Provide the (x, y) coordinate of the cell's center where the given text is located.  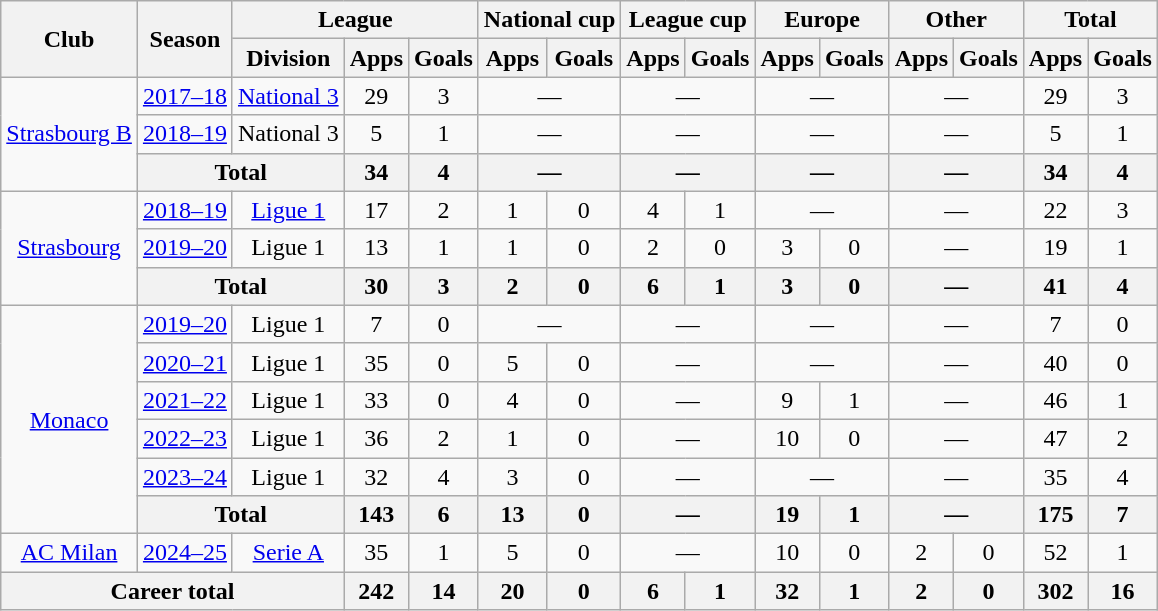
Club (70, 39)
16 (1123, 591)
175 (1055, 515)
46 (1055, 400)
2021–22 (184, 400)
33 (376, 400)
Season (184, 39)
Division (288, 58)
2017–18 (184, 96)
30 (376, 286)
9 (787, 400)
20 (512, 591)
AC Milan (70, 553)
22 (1055, 210)
National cup (549, 20)
14 (444, 591)
302 (1055, 591)
Other (956, 20)
47 (1055, 438)
2024–25 (184, 553)
Strasbourg (70, 248)
17 (376, 210)
41 (1055, 286)
52 (1055, 553)
2023–24 (184, 477)
2022–23 (184, 438)
2020–21 (184, 362)
40 (1055, 362)
Career total (172, 591)
Europe (822, 20)
36 (376, 438)
League cup (688, 20)
242 (376, 591)
Monaco (70, 419)
143 (376, 515)
Strasbourg B (70, 134)
League (355, 20)
Serie A (288, 553)
